Output the (x, y) coordinate of the center of the cell containing the given text.  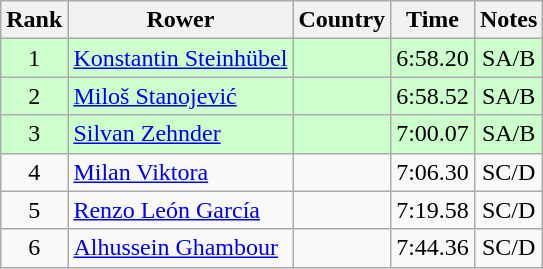
Renzo León García (180, 210)
4 (34, 172)
Alhussein Ghambour (180, 248)
Miloš Stanojević (180, 96)
7:44.36 (433, 248)
7:19.58 (433, 210)
3 (34, 134)
Silvan Zehnder (180, 134)
6 (34, 248)
Rank (34, 20)
Time (433, 20)
Rower (180, 20)
Country (342, 20)
1 (34, 58)
6:58.20 (433, 58)
5 (34, 210)
7:00.07 (433, 134)
Konstantin Steinhübel (180, 58)
2 (34, 96)
Notes (508, 20)
7:06.30 (433, 172)
Milan Viktora (180, 172)
6:58.52 (433, 96)
